Scan for the cell matching the given text and deliver its (x, y) coordinate at center. 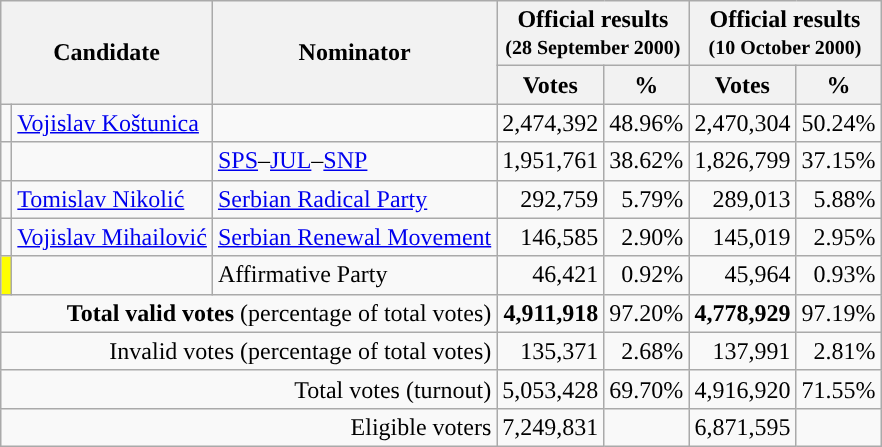
0.93% (838, 275)
45,964 (742, 275)
Total votes (turnout) (249, 389)
Affirmative Party (354, 275)
146,585 (550, 237)
Nominator (354, 52)
Eligible voters (249, 427)
4,916,920 (742, 389)
37.15% (838, 161)
Tomislav Nikolić (112, 199)
Vojislav Koštunica (112, 123)
7,249,831 (550, 427)
71.55% (838, 389)
2.90% (646, 237)
2,470,304 (742, 123)
Candidate (107, 52)
38.62% (646, 161)
5.88% (838, 199)
1,826,799 (742, 161)
46,421 (550, 275)
4,911,918 (550, 313)
5.79% (646, 199)
5,053,428 (550, 389)
50.24% (838, 123)
48.96% (646, 123)
145,019 (742, 237)
Official results(28 September 2000) (593, 34)
2,474,392 (550, 123)
97.20% (646, 313)
289,013 (742, 199)
Serbian Radical Party (354, 199)
Vojislav Mihailović (112, 237)
Total valid votes (percentage of total votes) (249, 313)
Official results(10 October 2000) (785, 34)
SPS–JUL–SNP (354, 161)
0.92% (646, 275)
Invalid votes (percentage of total votes) (249, 351)
97.19% (838, 313)
6,871,595 (742, 427)
69.70% (646, 389)
Serbian Renewal Movement (354, 237)
137,991 (742, 351)
2.95% (838, 237)
1,951,761 (550, 161)
4,778,929 (742, 313)
292,759 (550, 199)
2.68% (646, 351)
135,371 (550, 351)
2.81% (838, 351)
